For the text-containing cell, return its midpoint in (X, Y) coordinate format. 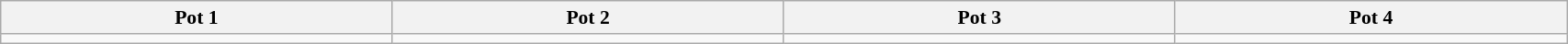
Pot 4 (1371, 17)
Pot 2 (588, 17)
Pot 1 (197, 17)
Pot 3 (979, 17)
